Search for the cell housing the specified text and yield its (X, Y) center coordinate. 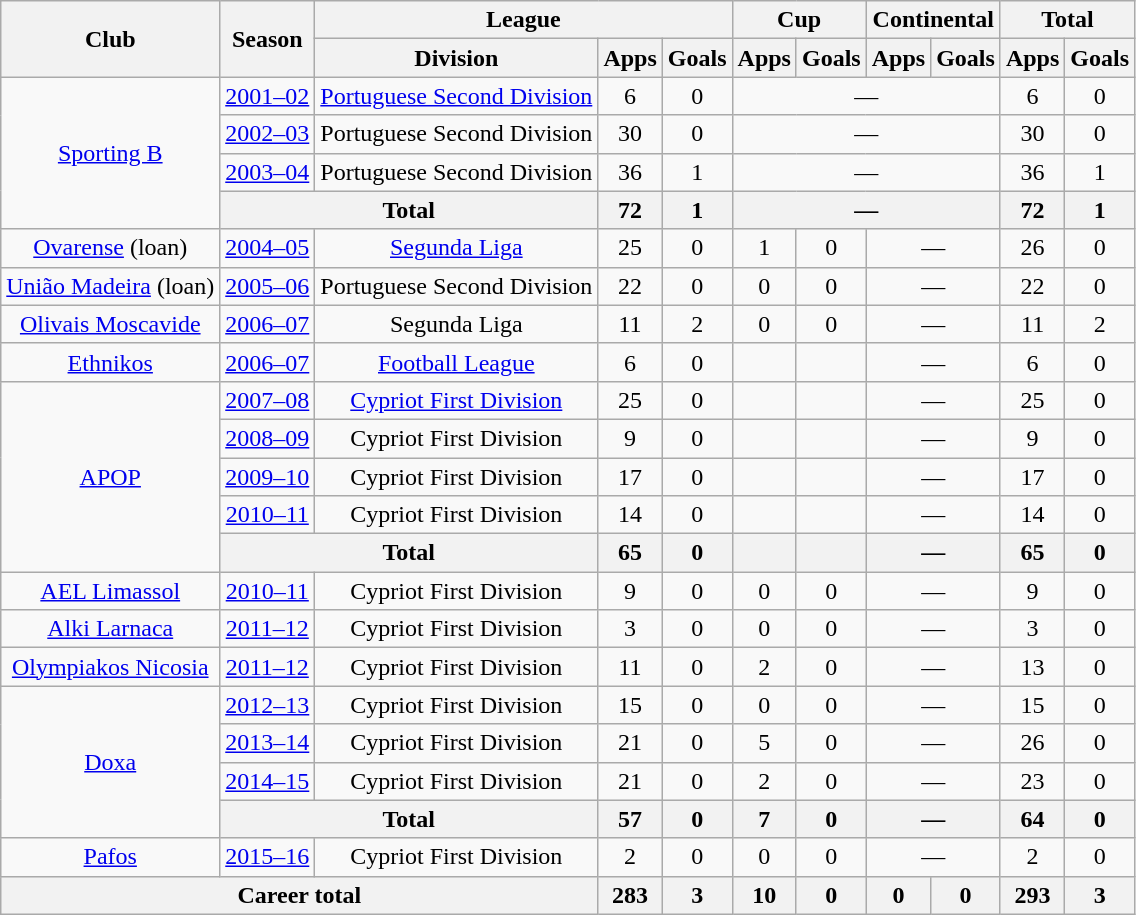
Alki Larnaca (110, 629)
2005–06 (268, 286)
2003–04 (268, 172)
2008–09 (268, 438)
2013–14 (268, 743)
2015–16 (268, 857)
APOP (110, 476)
5 (764, 743)
AEL Limassol (110, 591)
Olympiakos Nicosia (110, 667)
Sporting B (110, 153)
Season (268, 39)
2009–10 (268, 477)
Cup (799, 20)
União Madeira (loan) (110, 286)
2014–15 (268, 781)
10 (764, 895)
7 (764, 819)
Doxa (110, 762)
283 (630, 895)
Pafos (110, 857)
2007–08 (268, 400)
Career total (300, 895)
2012–13 (268, 705)
23 (1032, 781)
2004–05 (268, 248)
2002–03 (268, 134)
Club (110, 39)
Olivais Moscavide (110, 324)
13 (1032, 667)
2001–02 (268, 96)
Football League (456, 362)
64 (1032, 819)
Continental (933, 20)
Ethnikos (110, 362)
293 (1032, 895)
57 (630, 819)
League (524, 20)
Ovarense (loan) (110, 248)
Division (456, 58)
